From the cell containing the given text, extract its center point as [X, Y] coordinate. 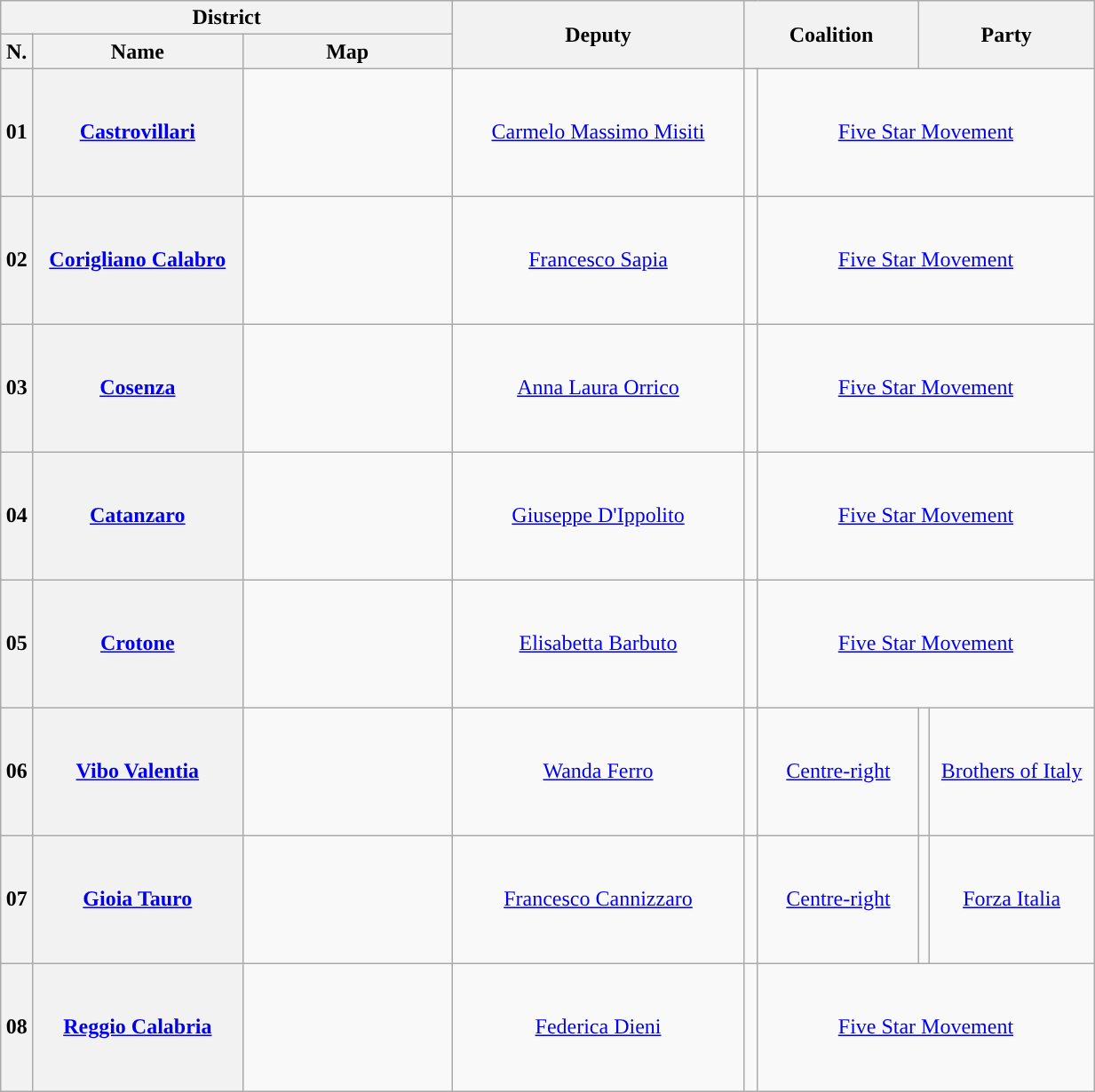
02 [17, 260]
05 [17, 644]
Deputy [598, 35]
Francesco Cannizzaro [598, 899]
Castrovillari [138, 132]
Crotone [138, 644]
Carmelo Massimo Misiti [598, 132]
Giuseppe D'Ippolito [598, 516]
Name [138, 51]
08 [17, 1027]
04 [17, 516]
07 [17, 899]
Coalition [831, 35]
Francesco Sapia [598, 260]
N. [17, 51]
Elisabetta Barbuto [598, 644]
01 [17, 132]
03 [17, 388]
District [227, 18]
Brothers of Italy [1012, 772]
Anna Laura Orrico [598, 388]
Party [1007, 35]
Federica Dieni [598, 1027]
Vibo Valentia [138, 772]
06 [17, 772]
Cosenza [138, 388]
Corigliano Calabro [138, 260]
Gioia Tauro [138, 899]
Forza Italia [1012, 899]
Catanzaro [138, 516]
Map [347, 51]
Reggio Calabria [138, 1027]
Wanda Ferro [598, 772]
